Return (x, y) of the center of cell containing provided text 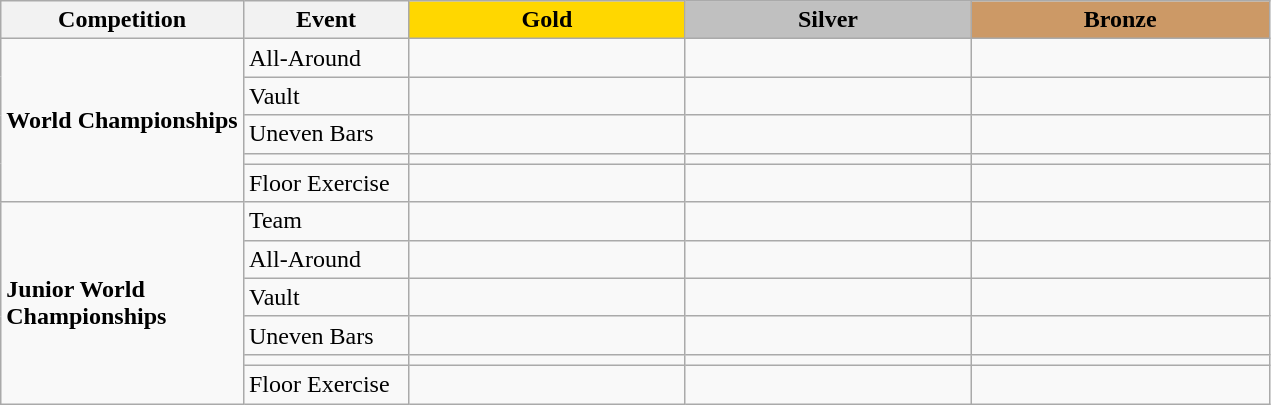
Event (326, 20)
Bronze (1120, 20)
Junior World Championships (122, 302)
World Championships (122, 120)
Silver (828, 20)
Gold (547, 20)
Competition (122, 20)
Team (326, 221)
